Capture the cell that displays the provided text and extract its (X, Y) central coordinate. 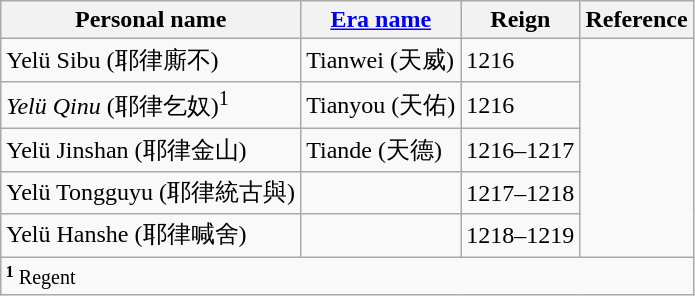
Yelü Qinu (耶律乞奴)1 (151, 105)
1217–1218 (520, 192)
Personal name (151, 20)
1216–1217 (520, 150)
Era name (381, 20)
Reference (636, 20)
1218–1219 (520, 236)
Yelü Sibu (耶律廝不) (151, 60)
Yelü Tongguyu (耶律統古與) (151, 192)
Reign (520, 20)
Yelü Jinshan (耶律金山) (151, 150)
Tiande (天德) (381, 150)
Yelü Hanshe (耶律喊舍) (151, 236)
1 Regent (347, 276)
Tianwei (天威) (381, 60)
Tianyou (天佑) (381, 105)
